Search for the cell housing the specified text and yield its (X, Y) center coordinate. 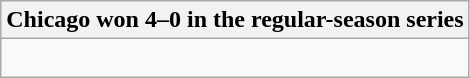
Chicago won 4–0 in the regular-season series (235, 20)
